Detect which cell encompasses the target text, then output its [x, y] center coordinate. 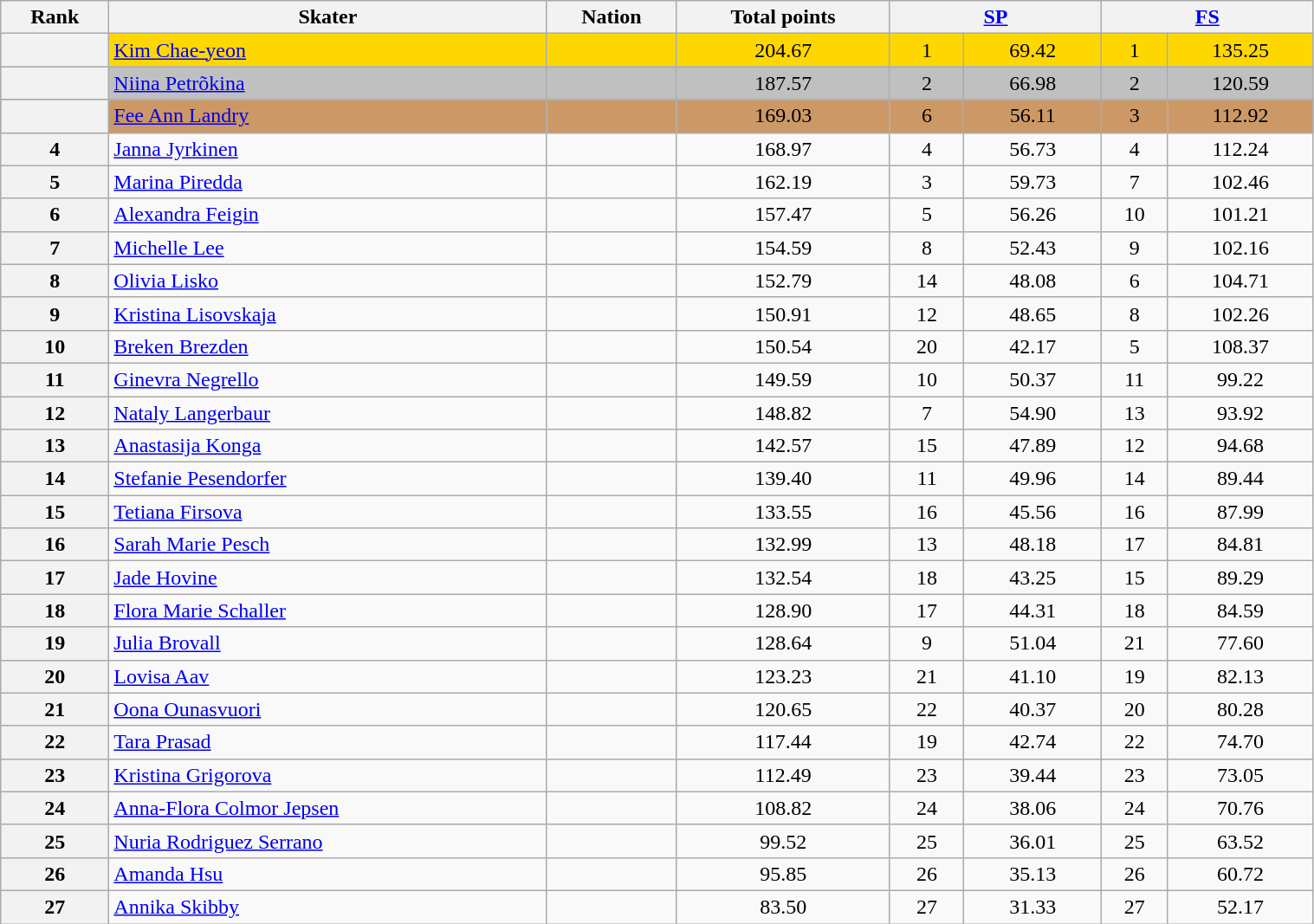
102.16 [1240, 248]
56.11 [1032, 116]
128.64 [783, 643]
Fee Ann Landry [327, 116]
48.08 [1032, 281]
102.46 [1240, 182]
50.37 [1032, 379]
152.79 [783, 281]
Michelle Lee [327, 248]
108.82 [783, 808]
70.76 [1240, 808]
94.68 [1240, 446]
Niina Petrõkina [327, 83]
45.56 [1032, 512]
Annika Skibby [327, 907]
Alexandra Feigin [327, 215]
204.67 [783, 50]
150.54 [783, 346]
149.59 [783, 379]
Tetiana Firsova [327, 512]
112.49 [783, 775]
48.18 [1032, 545]
59.73 [1032, 182]
Nation [612, 17]
80.28 [1240, 709]
154.59 [783, 248]
60.72 [1240, 874]
83.50 [783, 907]
168.97 [783, 149]
132.54 [783, 578]
Anna-Flora Colmor Jepsen [327, 808]
157.47 [783, 215]
Sarah Marie Pesch [327, 545]
52.43 [1032, 248]
Amanda Hsu [327, 874]
Tara Prasad [327, 742]
40.37 [1032, 709]
Anastasija Konga [327, 446]
112.24 [1240, 149]
Ginevra Negrello [327, 379]
SP [995, 17]
148.82 [783, 413]
41.10 [1032, 676]
Total points [783, 17]
89.44 [1240, 479]
42.74 [1032, 742]
142.57 [783, 446]
74.70 [1240, 742]
36.01 [1032, 841]
Rank [55, 17]
63.52 [1240, 841]
43.25 [1032, 578]
120.65 [783, 709]
Kristina Lisovskaja [327, 313]
Lovisa Aav [327, 676]
87.99 [1240, 512]
95.85 [783, 874]
82.13 [1240, 676]
Stefanie Pesendorfer [327, 479]
Marina Piredda [327, 182]
139.40 [783, 479]
49.96 [1032, 479]
Jade Hovine [327, 578]
66.98 [1032, 83]
108.37 [1240, 346]
31.33 [1032, 907]
128.90 [783, 611]
35.13 [1032, 874]
44.31 [1032, 611]
93.92 [1240, 413]
187.57 [783, 83]
FS [1207, 17]
135.25 [1240, 50]
84.81 [1240, 545]
132.99 [783, 545]
73.05 [1240, 775]
99.52 [783, 841]
52.17 [1240, 907]
42.17 [1032, 346]
99.22 [1240, 379]
102.26 [1240, 313]
56.26 [1032, 215]
Olivia Lisko [327, 281]
101.21 [1240, 215]
77.60 [1240, 643]
47.89 [1032, 446]
Kim Chae-yeon [327, 50]
39.44 [1032, 775]
56.73 [1032, 149]
Flora Marie Schaller [327, 611]
54.90 [1032, 413]
89.29 [1240, 578]
38.06 [1032, 808]
Julia Brovall [327, 643]
Kristina Grigorova [327, 775]
Breken Brezden [327, 346]
48.65 [1032, 313]
Janna Jyrkinen [327, 149]
162.19 [783, 182]
117.44 [783, 742]
133.55 [783, 512]
120.59 [1240, 83]
123.23 [783, 676]
112.92 [1240, 116]
Skater [327, 17]
169.03 [783, 116]
69.42 [1032, 50]
104.71 [1240, 281]
Oona Ounasvuori [327, 709]
150.91 [783, 313]
84.59 [1240, 611]
Nataly Langerbaur [327, 413]
51.04 [1032, 643]
Nuria Rodriguez Serrano [327, 841]
